Return the [x, y] coordinate for the center point of the cell that contains the specified text.  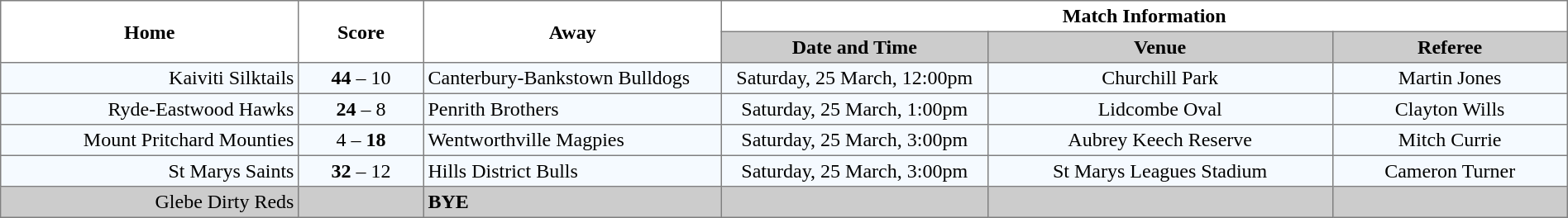
BYE [572, 202]
Date and Time [854, 47]
Hills District Bulls [572, 171]
Score [361, 31]
Mitch Currie [1450, 140]
Churchill Park [1159, 78]
Cameron Turner [1450, 171]
Venue [1159, 47]
Wentworthville Magpies [572, 140]
4 – 18 [361, 140]
Canterbury-Bankstown Bulldogs [572, 78]
Referee [1450, 47]
St Marys Leagues Stadium [1159, 171]
Saturday, 25 March, 12:00pm [854, 78]
Match Information [1145, 17]
Home [150, 31]
Clayton Wills [1450, 109]
Mount Pritchard Mounties [150, 140]
Martin Jones [1450, 78]
Saturday, 25 March, 1:00pm [854, 109]
32 – 12 [361, 171]
24 – 8 [361, 109]
Kaiviti Silktails [150, 78]
44 – 10 [361, 78]
Penrith Brothers [572, 109]
Glebe Dirty Reds [150, 202]
Ryde-Eastwood Hawks [150, 109]
Away [572, 31]
Aubrey Keech Reserve [1159, 140]
St Marys Saints [150, 171]
Lidcombe Oval [1159, 109]
